Scan for the cell matching the given text and deliver its (X, Y) coordinate at center. 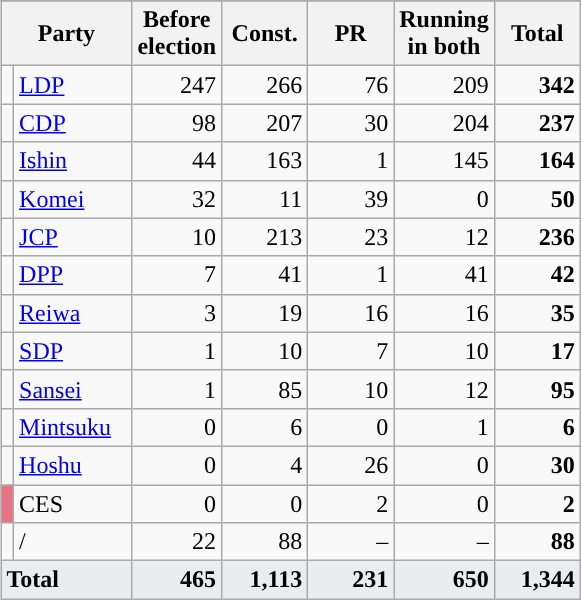
95 (537, 389)
266 (265, 85)
17 (537, 351)
Ishin (73, 161)
23 (351, 237)
465 (177, 580)
26 (351, 465)
231 (351, 580)
213 (265, 237)
76 (351, 85)
LDP (73, 85)
32 (177, 199)
209 (444, 85)
207 (265, 123)
JCP (73, 237)
236 (537, 237)
85 (265, 389)
204 (444, 123)
247 (177, 85)
19 (265, 313)
Before election (177, 34)
650 (444, 580)
Sansei (73, 389)
Komei (73, 199)
SDP (73, 351)
Mintsuku (73, 427)
342 (537, 85)
Running in both (444, 34)
DPP (73, 275)
164 (537, 161)
22 (177, 542)
Hoshu (73, 465)
CDP (73, 123)
145 (444, 161)
44 (177, 161)
PR (351, 34)
1,113 (265, 580)
1,344 (537, 580)
CES (73, 503)
Party (66, 34)
/ (73, 542)
98 (177, 123)
Reiwa (73, 313)
50 (537, 199)
11 (265, 199)
237 (537, 123)
42 (537, 275)
3 (177, 313)
39 (351, 199)
4 (265, 465)
163 (265, 161)
35 (537, 313)
Const. (265, 34)
